Capture the cell that displays the provided text and extract its (X, Y) central coordinate. 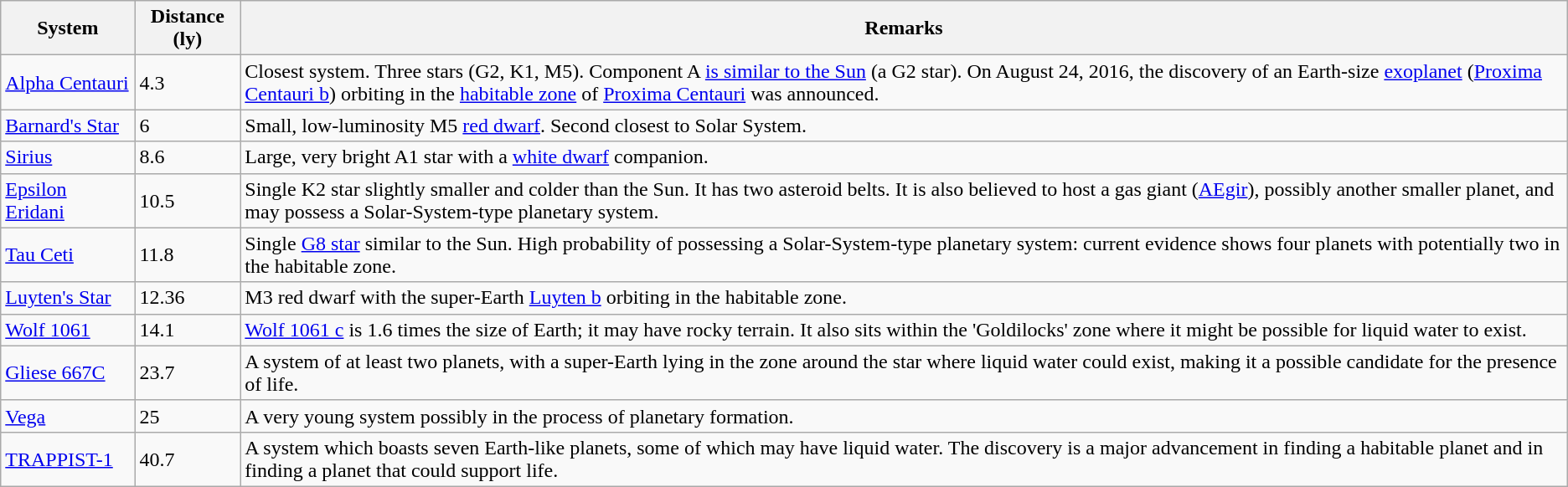
12.36 (188, 298)
Remarks (904, 28)
Large, very bright A1 star with a white dwarf companion. (904, 157)
M3 red dwarf with the super-Earth Luyten b orbiting in the habitable zone. (904, 298)
11.8 (188, 254)
Epsilon Eridani (68, 201)
10.5 (188, 201)
14.1 (188, 330)
Small, low-luminosity M5 red dwarf. Second closest to Solar System. (904, 126)
40.7 (188, 459)
Distance (ly) (188, 28)
6 (188, 126)
A very young system possibly in the process of planetary formation. (904, 416)
8.6 (188, 157)
23.7 (188, 373)
Wolf 1061 (68, 330)
Sirius (68, 157)
TRAPPIST-1 (68, 459)
Barnard's Star (68, 126)
25 (188, 416)
Gliese 667C (68, 373)
Alpha Centauri (68, 82)
System (68, 28)
4.3 (188, 82)
Tau Ceti (68, 254)
Vega (68, 416)
Luyten's Star (68, 298)
